Pinpoint the cell where the given text exists, returning its (X, Y) midpoint coordinate. 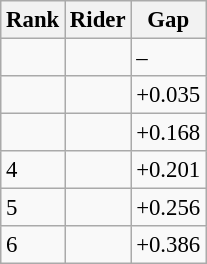
Rank (33, 20)
Gap (168, 20)
+0.035 (168, 95)
6 (33, 245)
+0.201 (168, 170)
+0.256 (168, 208)
Rider (98, 20)
+0.168 (168, 133)
4 (33, 170)
5 (33, 208)
+0.386 (168, 245)
– (168, 58)
